From the cell containing the given text, extract its center point as (x, y) coordinate. 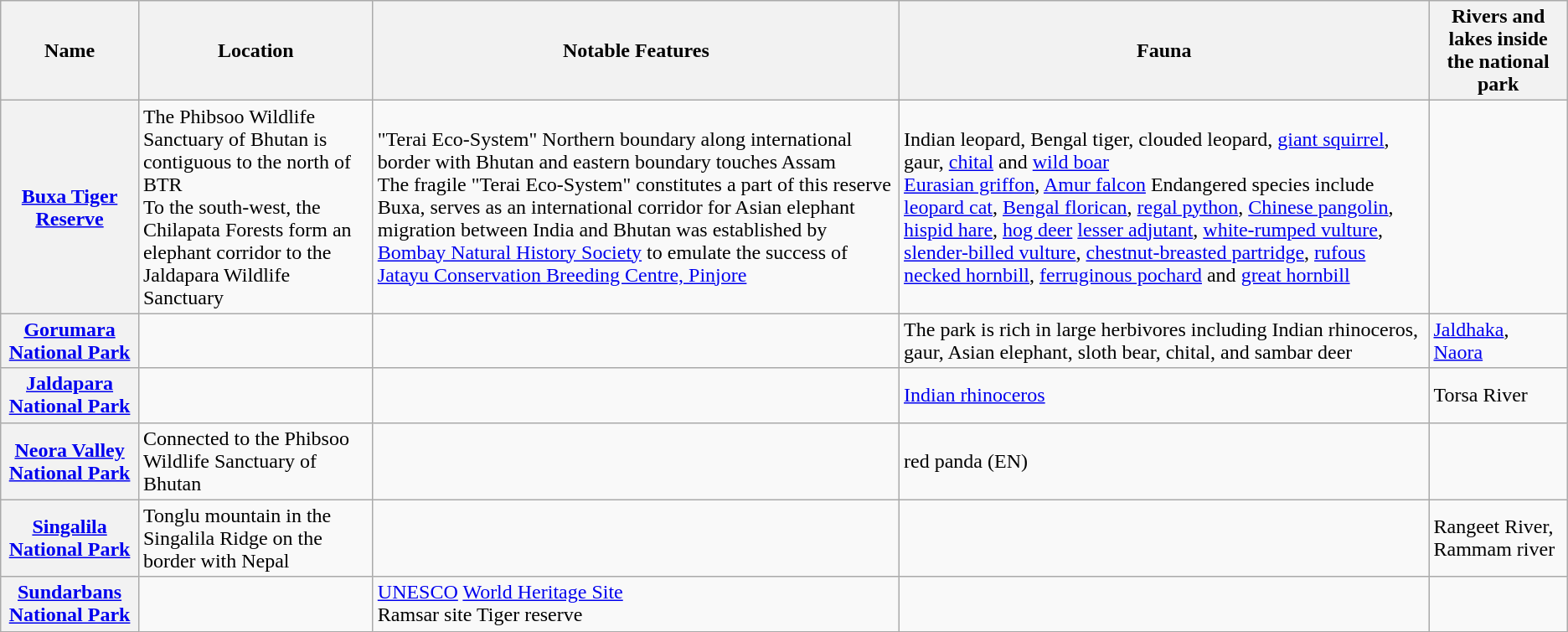
UNESCO World Heritage SiteRamsar site Tiger reserve (636, 604)
Jaldapara National Park (70, 396)
Rivers and lakes inside the national park (1498, 50)
Notable Features (636, 50)
Tonglu mountain in the Singalila Ridge on the border with Nepal (255, 538)
red panda (EN) (1164, 461)
Gorumara National Park (70, 340)
The park is rich in large herbivores including Indian rhinoceros, gaur, Asian elephant, sloth bear, chital, and sambar deer (1164, 340)
Jaldhaka, Naora (1498, 340)
Torsa River (1498, 396)
Indian rhinoceros (1164, 396)
Name (70, 50)
Connected to the Phibsoo Wildlife Sanctuary of Bhutan (255, 461)
Neora Valley National Park (70, 461)
Rangeet River, Rammam river (1498, 538)
Sundarbans National Park (70, 604)
Buxa Tiger Reserve (70, 207)
Fauna (1164, 50)
Location (255, 50)
Singalila National Park (70, 538)
